Identify which cell holds the provided text, then report its (x, y) central coordinate. 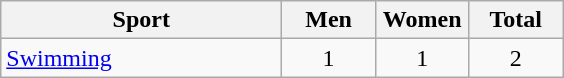
Swimming (142, 58)
Men (329, 20)
Total (516, 20)
Sport (142, 20)
Women (422, 20)
2 (516, 58)
